Return (X, Y) of the center of cell containing provided text 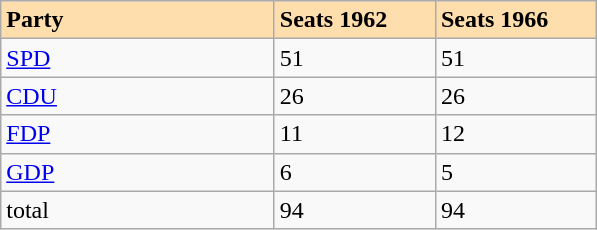
Seats 1966 (516, 20)
11 (354, 134)
GDP (138, 172)
6 (354, 172)
Party (138, 20)
total (138, 210)
Seats 1962 (354, 20)
SPD (138, 58)
12 (516, 134)
CDU (138, 96)
FDP (138, 134)
5 (516, 172)
